Capture the cell that displays the provided text and extract its (x, y) central coordinate. 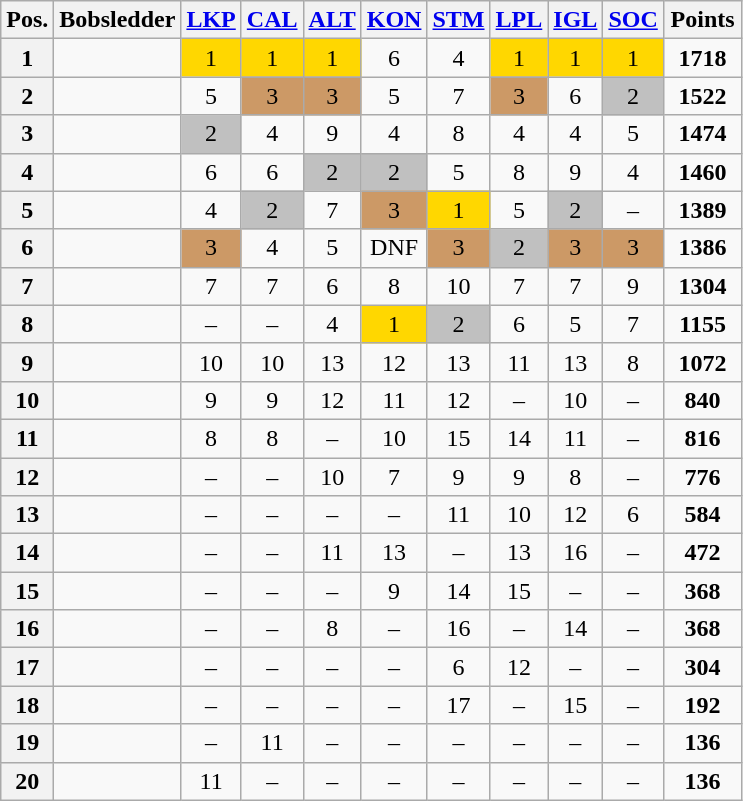
1718 (702, 58)
192 (702, 705)
1304 (702, 286)
816 (702, 438)
584 (702, 515)
DNF (394, 248)
472 (702, 553)
1460 (702, 172)
LKP (211, 20)
1389 (702, 210)
1522 (702, 96)
IGL (576, 20)
776 (702, 477)
LPL (519, 20)
ALT (332, 20)
19 (28, 743)
CAL (272, 20)
1386 (702, 248)
304 (702, 667)
Bobsledder (118, 20)
1474 (702, 134)
KON (394, 20)
Pos. (28, 20)
18 (28, 705)
STM (458, 20)
SOC (633, 20)
1155 (702, 324)
840 (702, 400)
1072 (702, 362)
20 (28, 781)
Points (702, 20)
